Detect which cell encompasses the target text, then output its (X, Y) center coordinate. 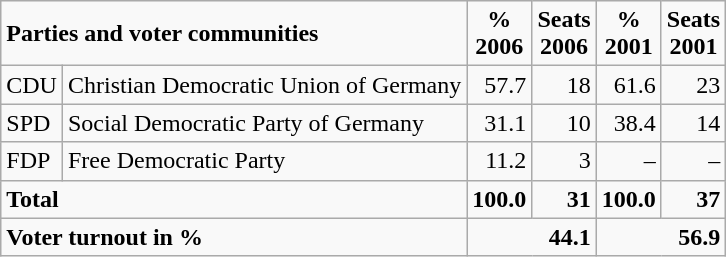
Seats2001 (693, 34)
CDU (32, 85)
3 (564, 161)
61.6 (628, 85)
14 (693, 123)
44.1 (532, 237)
Voter turnout in % (234, 237)
56.9 (660, 237)
11.2 (500, 161)
10 (564, 123)
57.7 (500, 85)
31.1 (500, 123)
Free Democratic Party (264, 161)
Christian Democratic Union of Germany (264, 85)
38.4 (628, 123)
%2001 (628, 34)
FDP (32, 161)
Parties and voter communities (234, 34)
SPD (32, 123)
23 (693, 85)
Total (234, 199)
18 (564, 85)
Seats2006 (564, 34)
%2006 (500, 34)
37 (693, 199)
Social Democratic Party of Germany (264, 123)
31 (564, 199)
